Return [X, Y] of the center of cell containing provided text 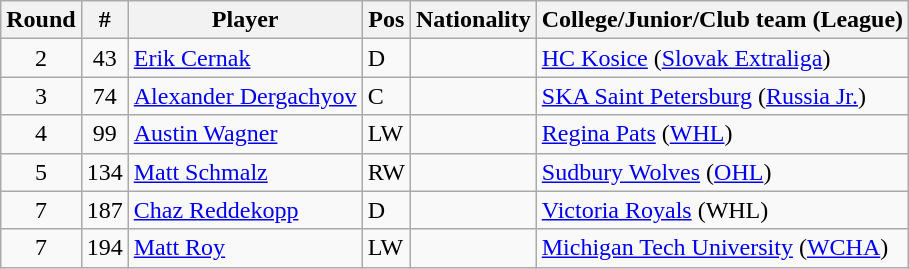
Player [245, 20]
Matt Schmalz [245, 172]
5 [41, 172]
43 [104, 58]
Regina Pats (WHL) [722, 134]
4 [41, 134]
College/Junior/Club team (League) [722, 20]
C [386, 96]
3 [41, 96]
134 [104, 172]
RW [386, 172]
Nationality [474, 20]
99 [104, 134]
Matt Roy [245, 248]
187 [104, 210]
Erik Cernak [245, 58]
Austin Wagner [245, 134]
HC Kosice (Slovak Extraliga) [722, 58]
Victoria Royals (WHL) [722, 210]
74 [104, 96]
Sudbury Wolves (OHL) [722, 172]
Alexander Dergachyov [245, 96]
SKA Saint Petersburg (Russia Jr.) [722, 96]
# [104, 20]
Pos [386, 20]
194 [104, 248]
Michigan Tech University (WCHA) [722, 248]
Chaz Reddekopp [245, 210]
Round [41, 20]
2 [41, 58]
